Detect which cell encompasses the target text, then output its (x, y) center coordinate. 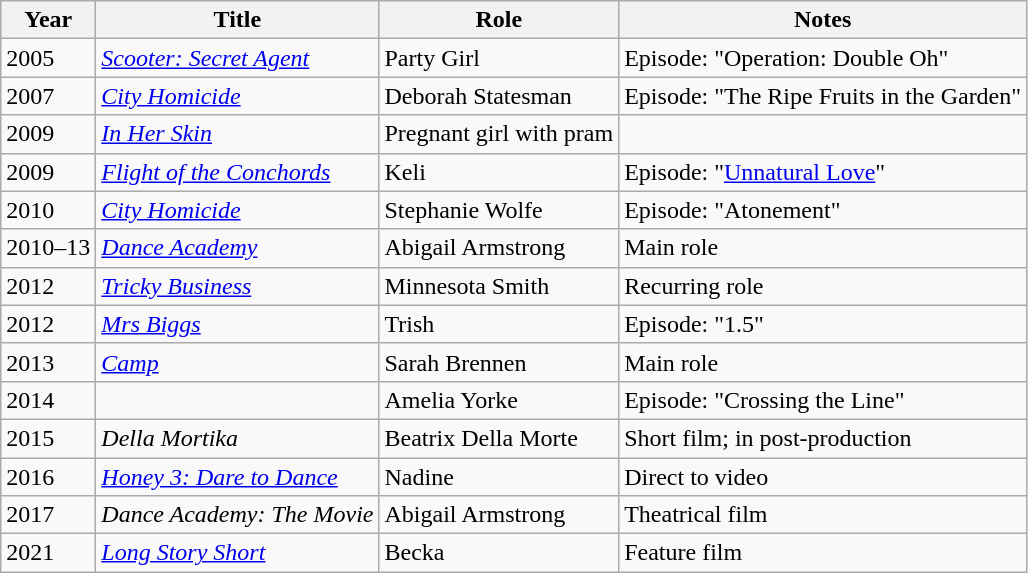
2005 (48, 58)
Keli (499, 172)
2013 (48, 362)
Title (238, 20)
Year (48, 20)
Becka (499, 553)
Della Mortika (238, 438)
Minnesota Smith (499, 286)
Camp (238, 362)
Trish (499, 324)
Dance Academy: The Movie (238, 515)
Party Girl (499, 58)
2007 (48, 96)
Short film; in post-production (823, 438)
Dance Academy (238, 248)
Theatrical film (823, 515)
Tricky Business (238, 286)
Feature film (823, 553)
Direct to video (823, 477)
Episode: "The Ripe Fruits in the Garden" (823, 96)
Episode: "Unnatural Love" (823, 172)
Amelia Yorke (499, 400)
Long Story Short (238, 553)
2014 (48, 400)
Nadine (499, 477)
2010 (48, 210)
2021 (48, 553)
Episode: "Atonement" (823, 210)
Flight of the Conchords (238, 172)
Honey 3: Dare to Dance (238, 477)
2016 (48, 477)
Stephanie Wolfe (499, 210)
Sarah Brennen (499, 362)
Role (499, 20)
Beatrix Della Morte (499, 438)
In Her Skin (238, 134)
Recurring role (823, 286)
Episode: "1.5" (823, 324)
Episode: "Operation: Double Oh" (823, 58)
2017 (48, 515)
Mrs Biggs (238, 324)
Scooter: Secret Agent (238, 58)
2015 (48, 438)
Episode: "Crossing the Line" (823, 400)
Notes (823, 20)
Pregnant girl with pram (499, 134)
Deborah Statesman (499, 96)
2010–13 (48, 248)
